Find where the given text appears and provide that cell's center as [X, Y] coordinate. 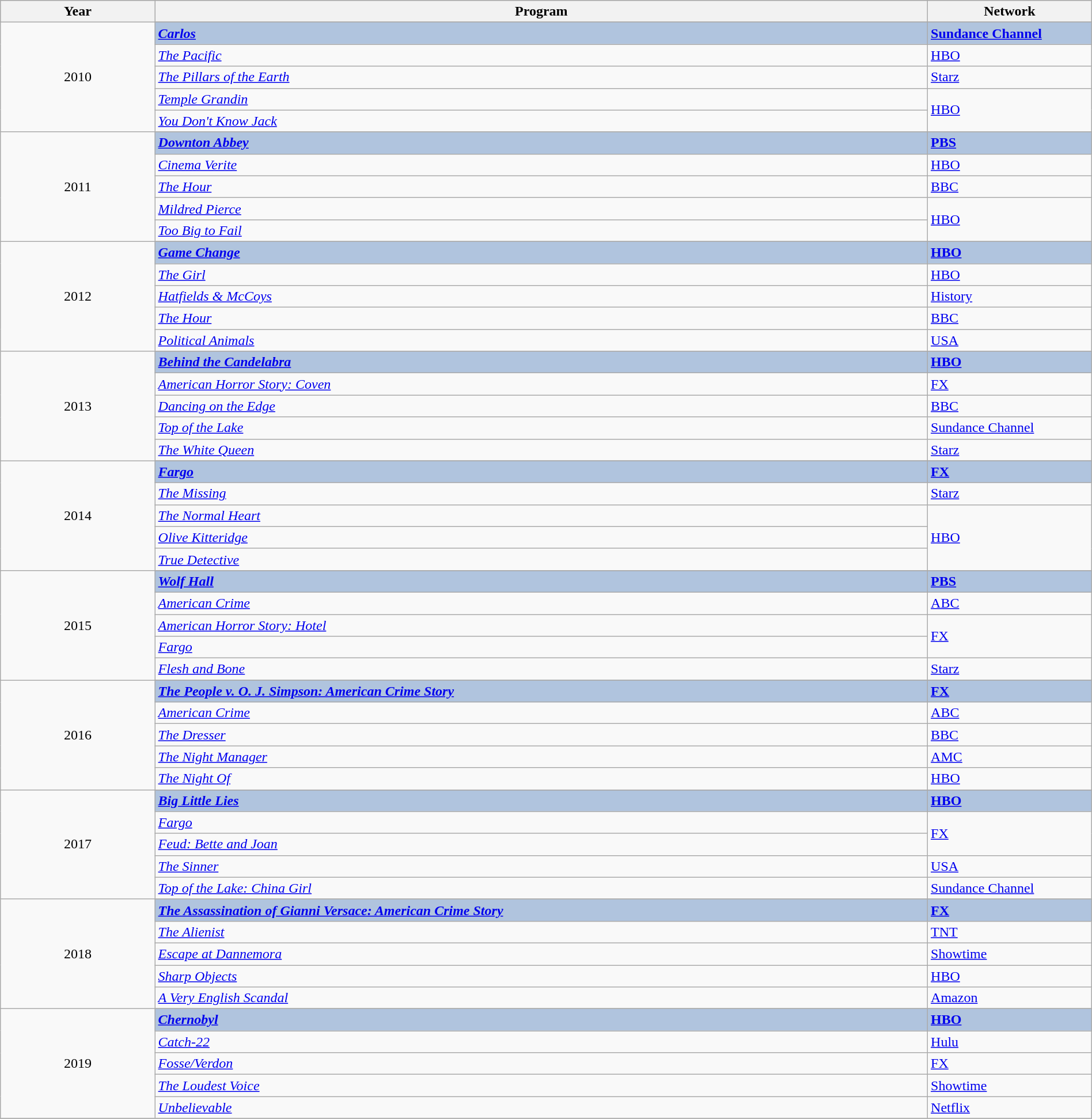
The Pacific [541, 55]
The Night Manager [541, 757]
The Assassination of Gianni Versace: American Crime Story [541, 910]
Downton Abbey [541, 143]
Program [541, 12]
2019 [78, 1064]
2011 [78, 187]
Hatfields & McCoys [541, 297]
The White Queen [541, 450]
Chernobyl [541, 1020]
Catch-22 [541, 1042]
2012 [78, 296]
2014 [78, 515]
Game Change [541, 252]
Temple Grandin [541, 99]
AMC [1010, 757]
American Horror Story: Coven [541, 384]
The Normal Heart [541, 515]
Year [78, 12]
Carlos [541, 33]
Dancing on the Edge [541, 406]
Unbelievable [541, 1107]
Escape at Dannemora [541, 954]
The Pillars of the Earth [541, 77]
Top of the Lake [541, 428]
Network [1010, 12]
The Sinner [541, 866]
2017 [78, 844]
Wolf Hall [541, 581]
Big Little Lies [541, 801]
Olive Kitteridge [541, 537]
Flesh and Bone [541, 669]
The Loudest Voice [541, 1086]
Hulu [1010, 1042]
Too Big to Fail [541, 230]
A Very English Scandal [541, 998]
Fosse/Verdon [541, 1064]
2013 [78, 406]
The Dresser [541, 735]
Top of the Lake: China Girl [541, 888]
Feud: Bette and Joan [541, 844]
The Night Of [541, 779]
Cinema Verite [541, 165]
2010 [78, 77]
2016 [78, 735]
Political Animals [541, 340]
Behind the Candelabra [541, 362]
The Alienist [541, 932]
History [1010, 297]
Netflix [1010, 1107]
The Missing [541, 494]
True Detective [541, 559]
The Girl [541, 275]
2018 [78, 954]
2015 [78, 625]
The People v. O. J. Simpson: American Crime Story [541, 691]
You Don't Know Jack [541, 121]
Mildred Pierce [541, 208]
American Horror Story: Hotel [541, 625]
TNT [1010, 932]
Sharp Objects [541, 976]
Amazon [1010, 998]
